Return the (x, y) coordinate for the center point of the cell that contains the specified text.  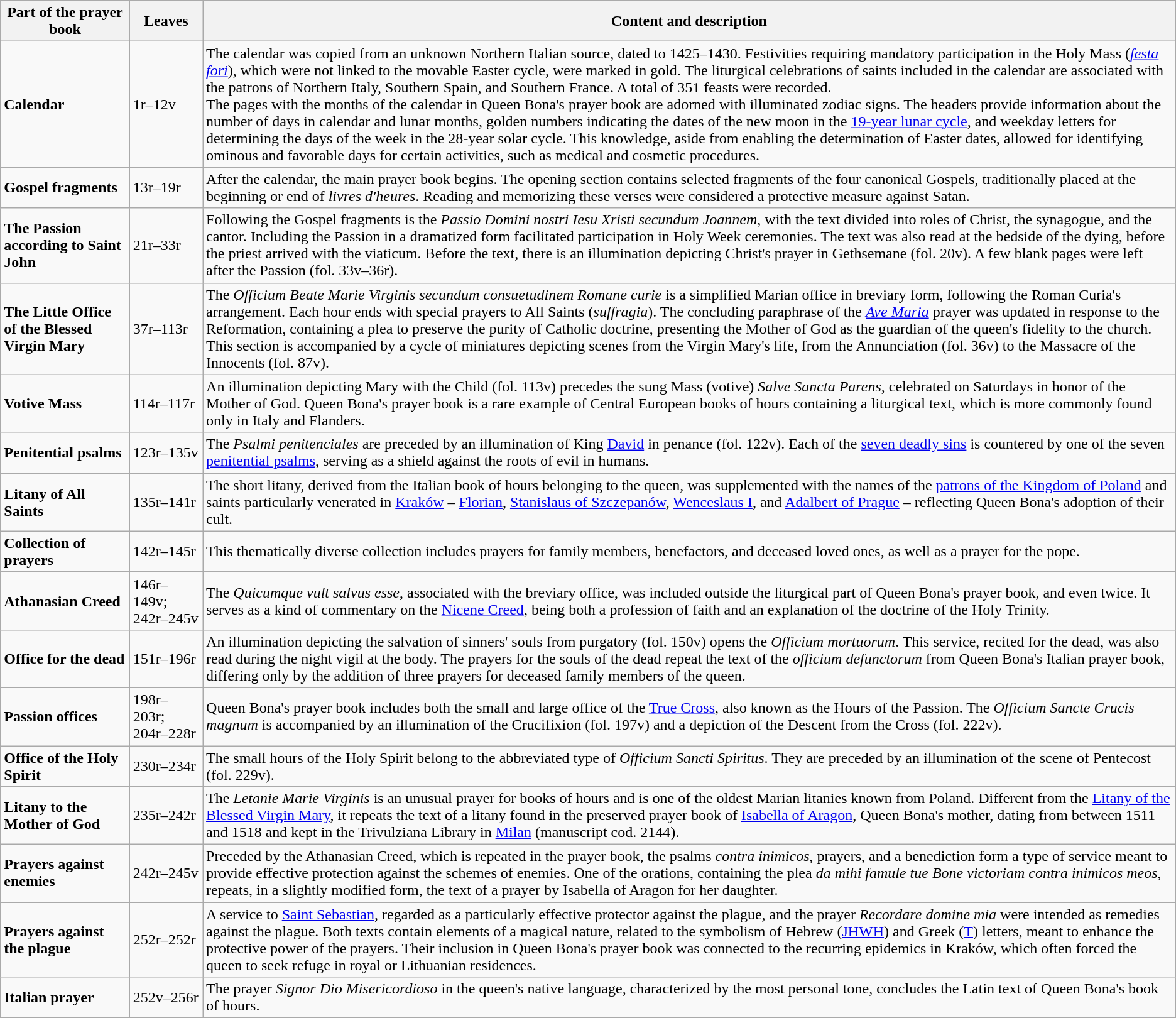
242r–245v (166, 873)
Calendar (65, 104)
Office of the Holy Spirit (65, 765)
230r–234r (166, 765)
Prayers against enemies (65, 873)
151r–196r (166, 659)
123r–135v (166, 452)
Collection of prayers (65, 552)
This thematically diverse collection includes prayers for family members, benefactors, and deceased loved ones, as well as a prayer for the pope. (690, 552)
146r–149v; 242r–245v (166, 601)
135r–141r (166, 502)
Italian prayer (65, 998)
1r–12v (166, 104)
252v–256r (166, 998)
Leaves (166, 21)
252r–252r (166, 940)
Passion offices (65, 716)
Prayers against the plague (65, 940)
Gospel fragments (65, 187)
Part of the prayer book (65, 21)
Office for the dead (65, 659)
The Passion according to Saint John (65, 245)
198r–203r; 204r–228r (166, 716)
Content and description (690, 21)
Athanasian Creed (65, 601)
Votive Mass (65, 403)
Penitential psalms (65, 452)
The Little Office of the Blessed Virgin Mary (65, 329)
114r–117r (166, 403)
37r–113r (166, 329)
13r–19r (166, 187)
Litany of All Saints (65, 502)
21r–33r (166, 245)
142r–145r (166, 552)
Litany to the Mother of God (65, 816)
235r–242r (166, 816)
